Search for the cell housing the specified text and yield its [X, Y] center coordinate. 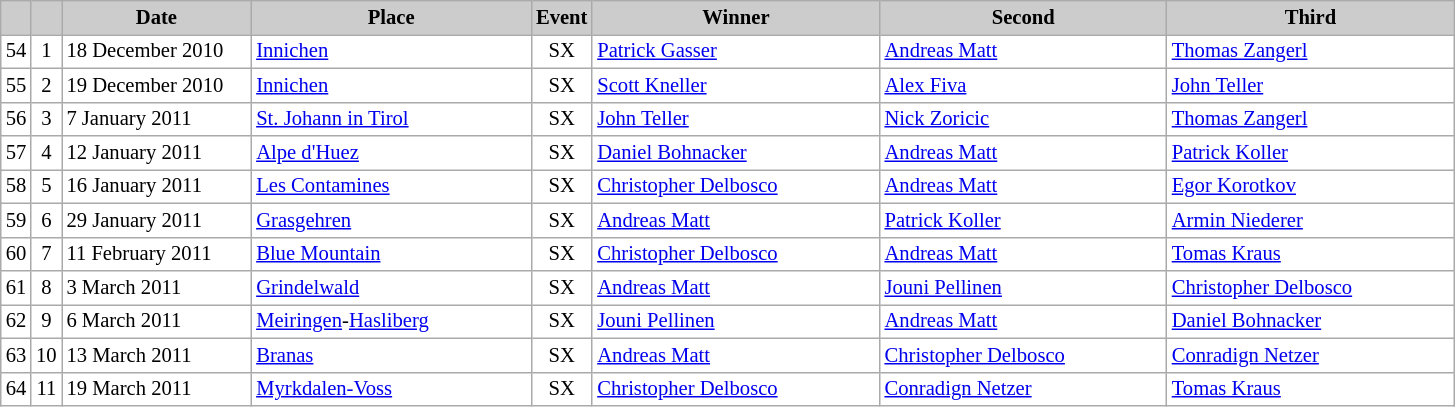
1 [46, 51]
59 [16, 220]
58 [16, 186]
Scott Kneller [736, 85]
8 [46, 287]
3 [46, 119]
9 [46, 321]
Place [391, 17]
Grindelwald [391, 287]
60 [16, 254]
10 [46, 355]
29 January 2011 [157, 220]
18 December 2010 [157, 51]
Egor Korotkov [1310, 186]
Branas [391, 355]
3 March 2011 [157, 287]
Alpe d'Huez [391, 153]
Second [1024, 17]
54 [16, 51]
5 [46, 186]
St. Johann in Tirol [391, 119]
16 January 2011 [157, 186]
Les Contamines [391, 186]
55 [16, 85]
6 [46, 220]
64 [16, 389]
Winner [736, 17]
57 [16, 153]
Armin Niederer [1310, 220]
12 January 2011 [157, 153]
Grasgehren [391, 220]
19 March 2011 [157, 389]
Alex Fiva [1024, 85]
63 [16, 355]
6 March 2011 [157, 321]
Myrkdalen-Voss [391, 389]
19 December 2010 [157, 85]
Nick Zoricic [1024, 119]
Meiringen-Hasliberg [391, 321]
11 February 2011 [157, 254]
4 [46, 153]
7 January 2011 [157, 119]
Patrick Gasser [736, 51]
2 [46, 85]
56 [16, 119]
Date [157, 17]
61 [16, 287]
Third [1310, 17]
Blue Mountain [391, 254]
62 [16, 321]
7 [46, 254]
11 [46, 389]
Event [562, 17]
13 March 2011 [157, 355]
